Identify which cell holds the provided text, then report its [x, y] central coordinate. 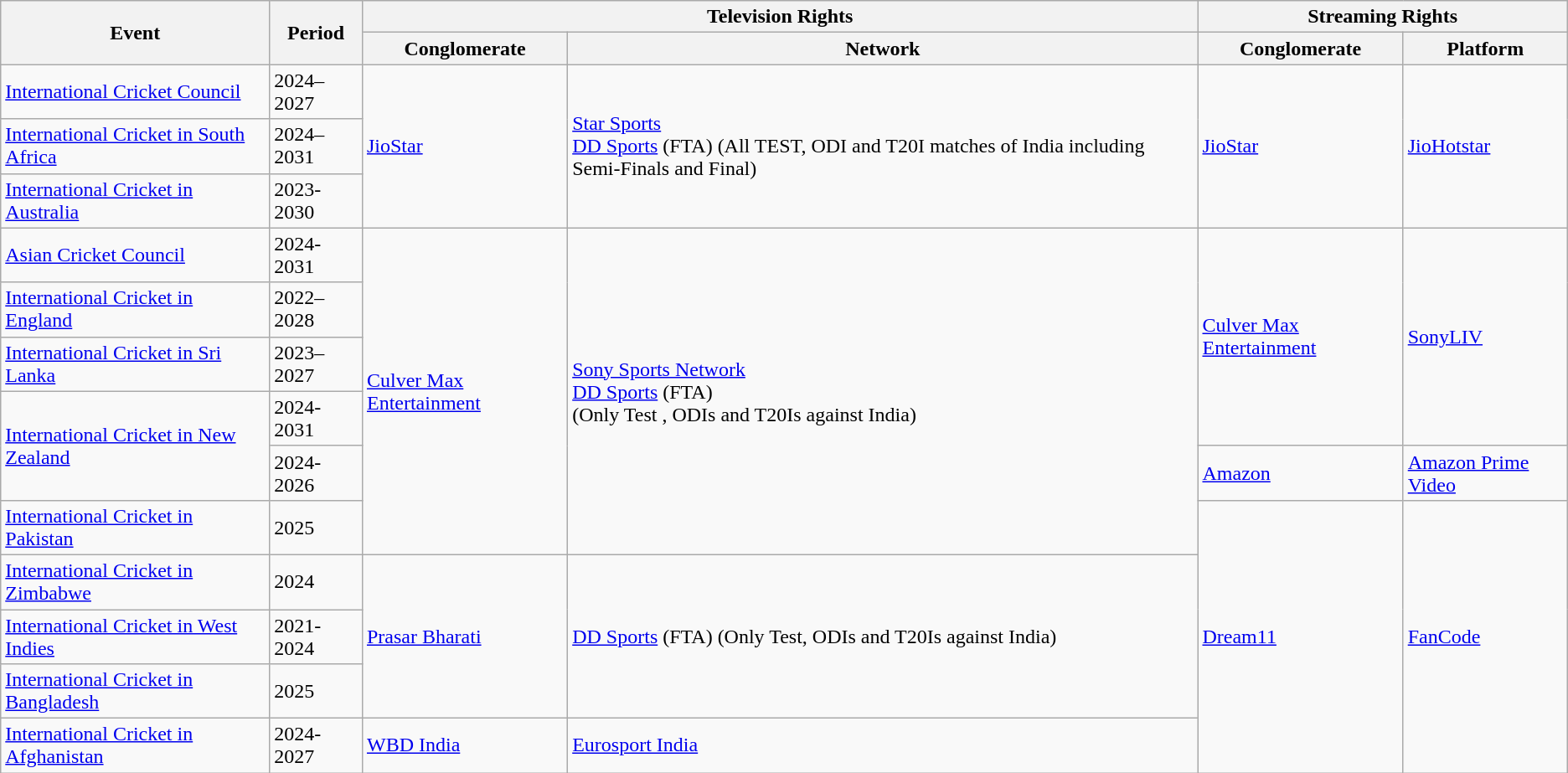
International Cricket Council [136, 92]
2021-2024 [317, 636]
FanCode [1485, 636]
Eurosport India [883, 745]
DD Sports (FTA) (Only Test, ODIs and T20Is against India) [883, 636]
International Cricket in Afghanistan [136, 745]
2024–2027 [317, 92]
Star SportsDD Sports (FTA) (All TEST, ODI and T20I matches of India including Semi-Finals and Final) [883, 146]
WBD India [464, 745]
International Cricket in West Indies [136, 636]
2023-2030 [317, 201]
Network [883, 49]
JioHotstar [1485, 146]
International Cricket in England [136, 310]
International Cricket in Sri Lanka [136, 363]
International Cricket in Bangladesh [136, 692]
Television Rights [780, 17]
Sony Sports NetworkDD Sports (FTA)(Only Test , ODIs and T20Is against India) [883, 391]
SonyLIV [1485, 337]
2024–2031 [317, 146]
Period [317, 33]
Amazon [1300, 472]
Prasar Bharati [464, 636]
International Cricket in Australia [136, 201]
2024-2027 [317, 745]
International Cricket in Pakistan [136, 528]
Asian Cricket Council [136, 255]
Amazon Prime Video [1485, 472]
2024 [317, 581]
International Cricket in Zimbabwe [136, 581]
2024-2026 [317, 472]
International Cricket in New Zealand [136, 446]
Dream11 [1300, 636]
International Cricket in South Africa [136, 146]
2022–2028 [317, 310]
Event [136, 33]
2023–2027 [317, 363]
Streaming Rights [1382, 17]
Platform [1485, 49]
